Return the (x, y) coordinate for the center point of the cell that contains the specified text.  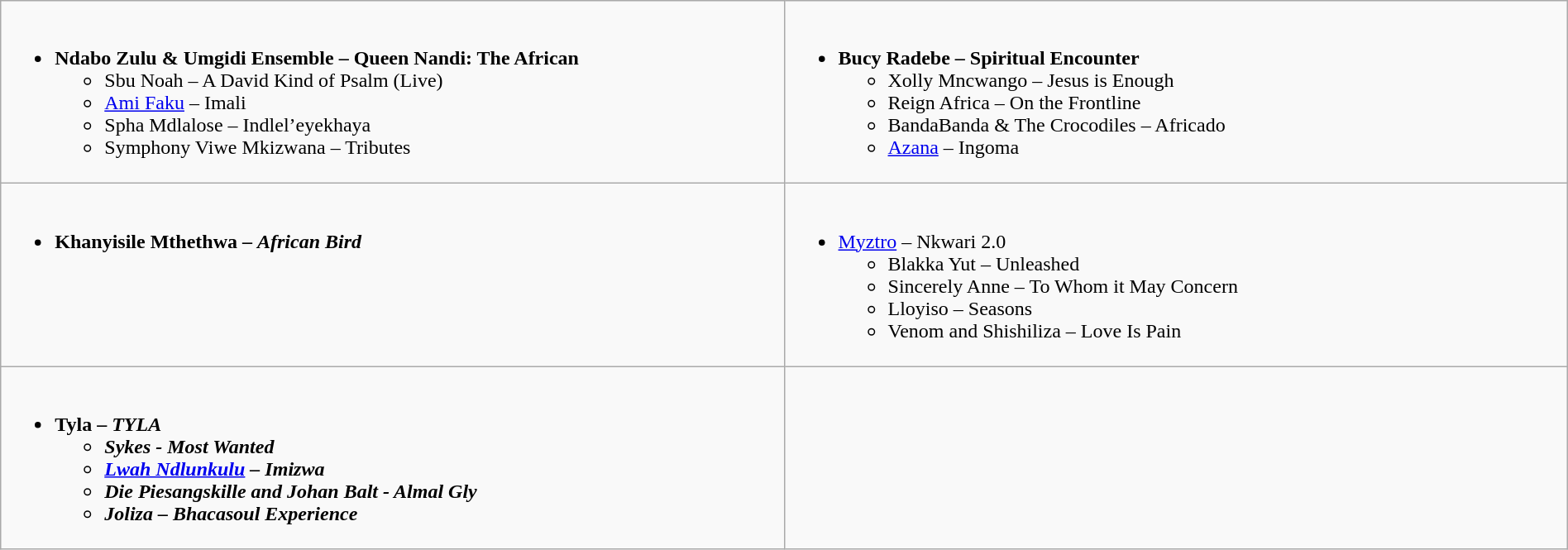
Bucy Radebe – Spiritual EncounterXolly Mncwango – Jesus is EnoughReign Africa – On the FrontlineBandaBanda & The Crocodiles – AfricadoAzana – Ingoma (1176, 93)
Myztro – Nkwari 2.0Blakka Yut – UnleashedSincerely Anne – To Whom it May ConcernLloyiso – SeasonsVenom and Shishiliza – Love Is Pain (1176, 275)
Khanyisile Mthethwa – African Bird (392, 275)
Tyla – TYLASykes - Most WantedLwah Ndlunkulu – ImizwaDie Piesangskille and Johan Balt - Almal GlyJoliza – Bhacasoul Experience (392, 458)
